Capture the cell that displays the provided text and extract its [x, y] central coordinate. 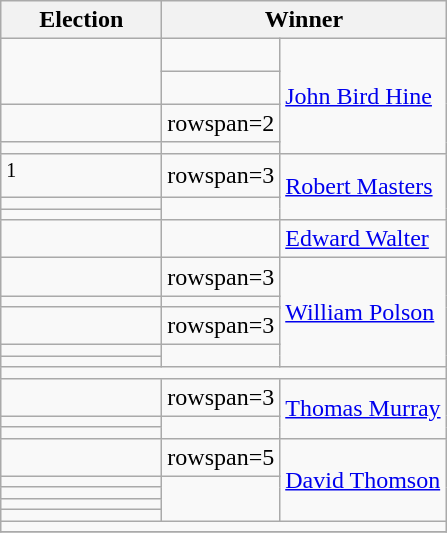
Winner [304, 20]
Election [82, 20]
Edward Walter [363, 239]
1 [82, 176]
Robert Masters [363, 186]
Thomas Murray [363, 408]
rowspan=2 [221, 123]
William Polson [363, 312]
David Thomson [363, 479]
John Bird Hine [363, 96]
rowspan=5 [221, 457]
